Identify which cell holds the provided text, then report its [X, Y] central coordinate. 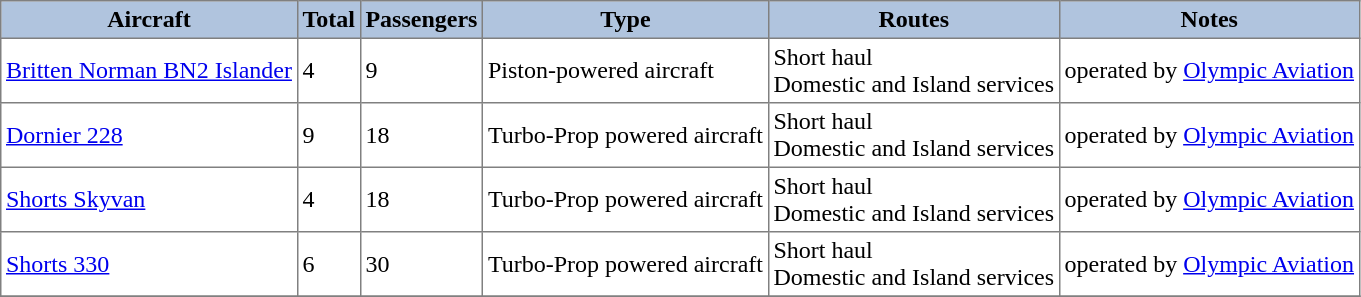
Passengers [421, 20]
Type [626, 20]
Piston-powered aircraft [626, 70]
Notes [1209, 20]
Shorts 330 [149, 264]
Dornier 228 [149, 135]
30 [421, 264]
6 [328, 264]
Britten Norman BN2 Islander [149, 70]
Aircraft [149, 20]
Routes [914, 20]
Total [328, 20]
Shorts Skyvan [149, 199]
